Capture the cell that displays the provided text and extract its (x, y) central coordinate. 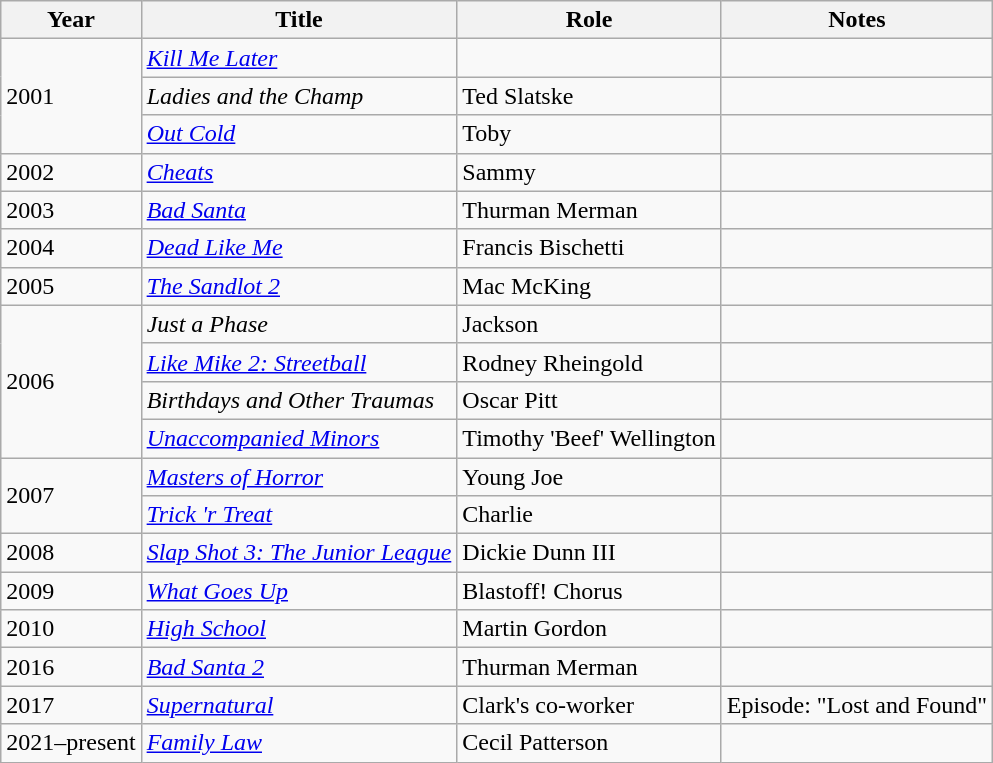
Just a Phase (299, 324)
Birthdays and Other Traumas (299, 400)
Notes (856, 20)
2006 (71, 381)
2009 (71, 591)
Role (589, 20)
Masters of Horror (299, 477)
Bad Santa (299, 210)
Francis Bischetti (589, 248)
Toby (589, 134)
2001 (71, 96)
Kill Me Later (299, 58)
2002 (71, 172)
Mac McKing (589, 286)
2003 (71, 210)
Timothy 'Beef' Wellington (589, 438)
Trick 'r Treat (299, 515)
Jackson (589, 324)
Title (299, 20)
Ted Slatske (589, 96)
Episode: "Lost and Found" (856, 705)
Year (71, 20)
Slap Shot 3: The Junior League (299, 553)
2004 (71, 248)
Out Cold (299, 134)
Clark's co-worker (589, 705)
2007 (71, 496)
2008 (71, 553)
High School (299, 629)
2021–present (71, 743)
Young Joe (589, 477)
Charlie (589, 515)
Cecil Patterson (589, 743)
2005 (71, 286)
2016 (71, 667)
Supernatural (299, 705)
2017 (71, 705)
Sammy (589, 172)
The Sandlot 2 (299, 286)
Family Law (299, 743)
Rodney Rheingold (589, 362)
Oscar Pitt (589, 400)
Blastoff! Chorus (589, 591)
Unaccompanied Minors (299, 438)
2010 (71, 629)
Dickie Dunn III (589, 553)
Like Mike 2: Streetball (299, 362)
Martin Gordon (589, 629)
Bad Santa 2 (299, 667)
What Goes Up (299, 591)
Ladies and the Champ (299, 96)
Dead Like Me (299, 248)
Cheats (299, 172)
